Pinpoint the cell where the given text exists, returning its (X, Y) midpoint coordinate. 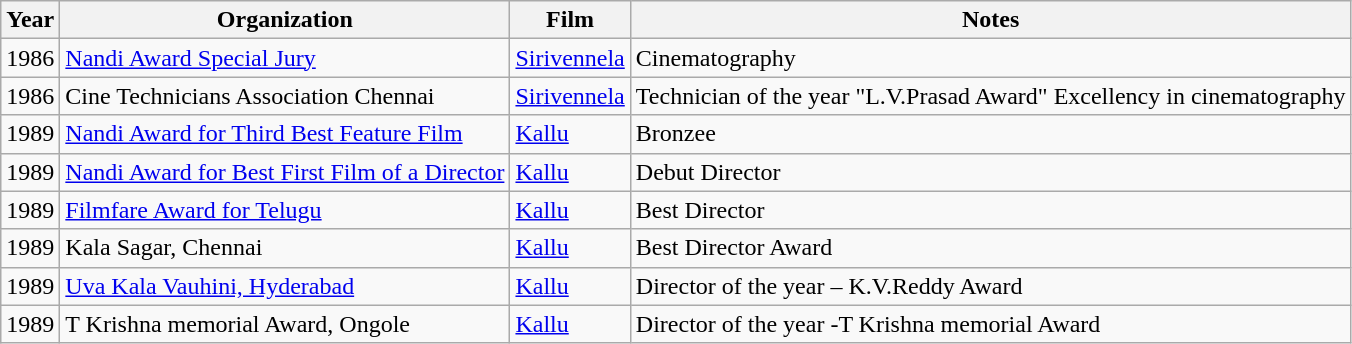
Director of the year -T Krishna memorial Award (990, 324)
Best Director Award (990, 248)
Nandi Award for Third Best Feature Film (285, 134)
Film (570, 20)
Debut Director (990, 172)
Best Director (990, 210)
T Krishna memorial Award, Ongole (285, 324)
Filmfare Award for Telugu (285, 210)
Director of the year – K.V.Reddy Award (990, 286)
Nandi Award for Best First Film of a Director (285, 172)
Technician of the year "L.V.Prasad Award" Excellency in cinematography (990, 96)
Nandi Award Special Jury (285, 58)
Organization (285, 20)
Notes (990, 20)
Bronzee (990, 134)
Year (30, 20)
Cinematography (990, 58)
Cine Technicians Association Chennai (285, 96)
Uva Kala Vauhini, Hyderabad (285, 286)
Kala Sagar, Chennai (285, 248)
